Capture the cell that displays the provided text and extract its [X, Y] central coordinate. 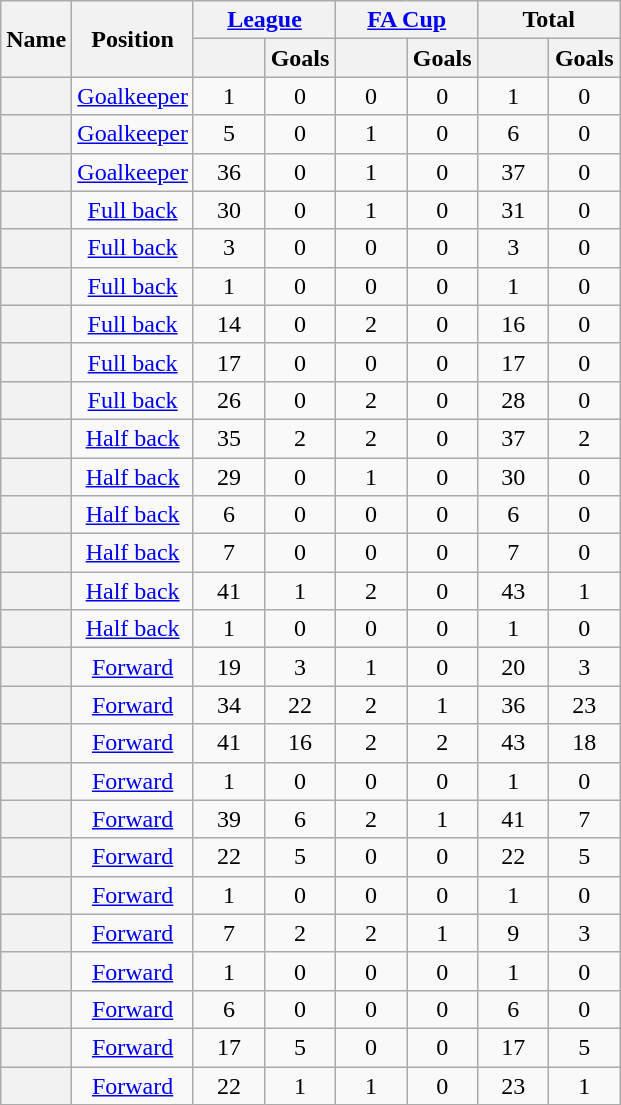
14 [228, 324]
34 [228, 705]
28 [514, 400]
9 [514, 933]
29 [228, 477]
20 [514, 667]
39 [228, 819]
FA Cup [407, 20]
Name [36, 39]
Total [549, 20]
18 [584, 743]
31 [514, 210]
26 [228, 400]
35 [228, 438]
League [264, 20]
Position [133, 39]
19 [228, 667]
